Extract the [x, y] coordinate from the center of the cell holding the provided text.  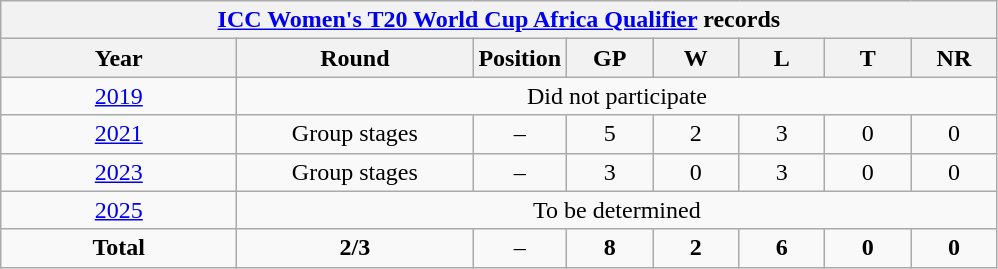
NR [954, 58]
GP [610, 58]
To be determined [617, 210]
Position [520, 58]
Round [355, 58]
T [868, 58]
6 [782, 248]
W [696, 58]
2/3 [355, 248]
2023 [119, 172]
2019 [119, 96]
L [782, 58]
Year [119, 58]
8 [610, 248]
5 [610, 134]
Did not participate [617, 96]
2025 [119, 210]
ICC Women's T20 World Cup Africa Qualifier records [499, 20]
Total [119, 248]
2021 [119, 134]
